Scan for the cell matching the given text and deliver its (x, y) coordinate at center. 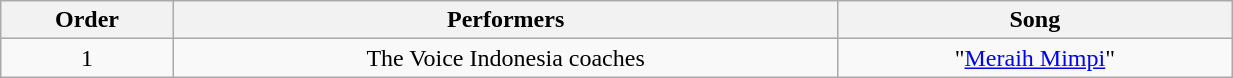
"Meraih Mimpi" (1035, 58)
Order (87, 20)
Performers (506, 20)
1 (87, 58)
The Voice Indonesia coaches (506, 58)
Song (1035, 20)
